Capture the cell that displays the provided text and extract its [X, Y] central coordinate. 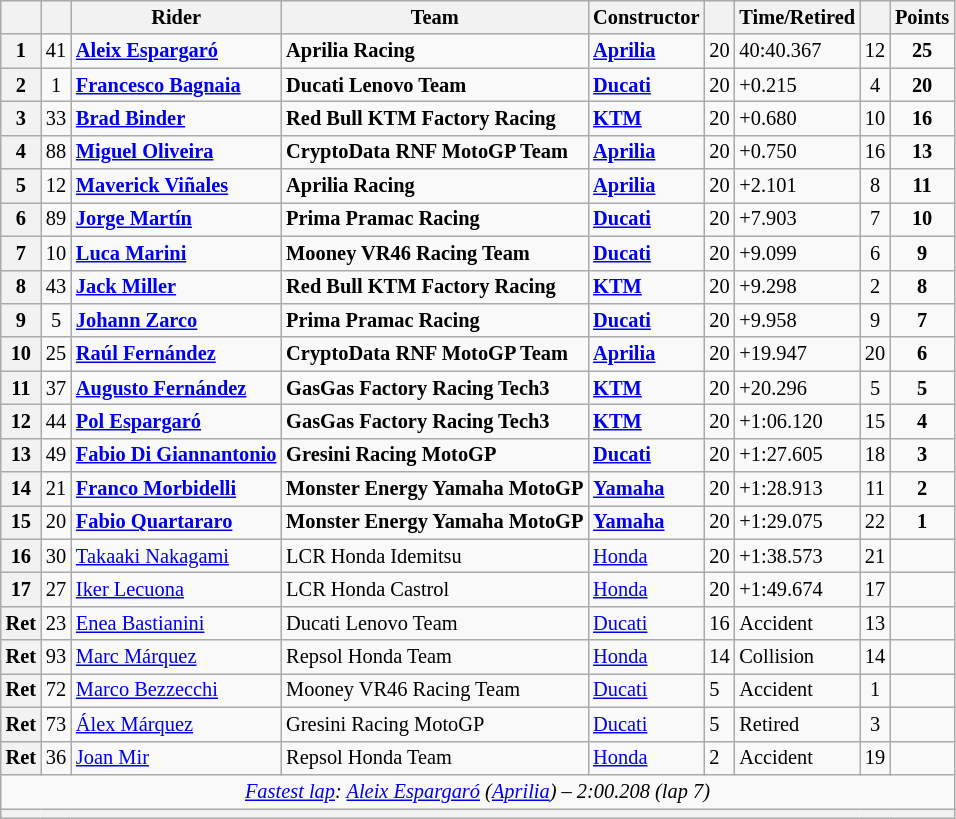
+0.680 [797, 118]
Team [434, 17]
+9.298 [797, 287]
44 [56, 421]
Points [922, 17]
Jack Miller [176, 287]
Luca Marini [176, 253]
LCR Honda Idemitsu [434, 556]
+19.947 [797, 354]
+0.750 [797, 152]
Johann Zarco [176, 320]
+9.958 [797, 320]
18 [875, 455]
Marco Bezzecchi [176, 690]
+2.101 [797, 186]
73 [56, 724]
Iker Lecuona [176, 589]
Takaaki Nakagami [176, 556]
89 [56, 219]
49 [56, 455]
Retired [797, 724]
Maverick Viñales [176, 186]
LCR Honda Castrol [434, 589]
30 [56, 556]
+1:38.573 [797, 556]
Rider [176, 17]
33 [56, 118]
37 [56, 388]
88 [56, 152]
+9.099 [797, 253]
Miguel Oliveira [176, 152]
93 [56, 657]
+7.903 [797, 219]
43 [56, 287]
Aleix Espargaró [176, 51]
Francesco Bagnaia [176, 85]
+1:27.605 [797, 455]
Collision [797, 657]
Fastest lap: Aleix Espargaró (Aprilia) – 2:00.208 (lap 7) [478, 791]
Brad Binder [176, 118]
Raúl Fernández [176, 354]
+1:49.674 [797, 589]
Augusto Fernández [176, 388]
+1:29.075 [797, 522]
+1:28.913 [797, 489]
Joan Mir [176, 758]
19 [875, 758]
72 [56, 690]
Franco Morbidelli [176, 489]
+1:06.120 [797, 421]
Álex Márquez [176, 724]
Constructor [646, 17]
+0.215 [797, 85]
+20.296 [797, 388]
Fabio Di Giannantonio [176, 455]
23 [56, 623]
Fabio Quartararo [176, 522]
40:40.367 [797, 51]
Time/Retired [797, 17]
Pol Espargaró [176, 421]
27 [56, 589]
Jorge Martín [176, 219]
41 [56, 51]
Enea Bastianini [176, 623]
36 [56, 758]
22 [875, 522]
Marc Márquez [176, 657]
